Identify which cell holds the provided text, then report its (x, y) central coordinate. 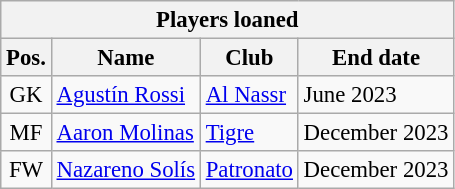
June 2023 (376, 95)
FW (26, 170)
MF (26, 133)
Name (126, 58)
Club (249, 58)
Nazareno Solís (126, 170)
Patronato (249, 170)
Tigre (249, 133)
Pos. (26, 58)
Aaron Molinas (126, 133)
End date (376, 58)
Agustín Rossi (126, 95)
Al Nassr (249, 95)
Players loaned (228, 20)
GK (26, 95)
